Extract the (x, y) coordinate from the center of the cell holding the provided text.  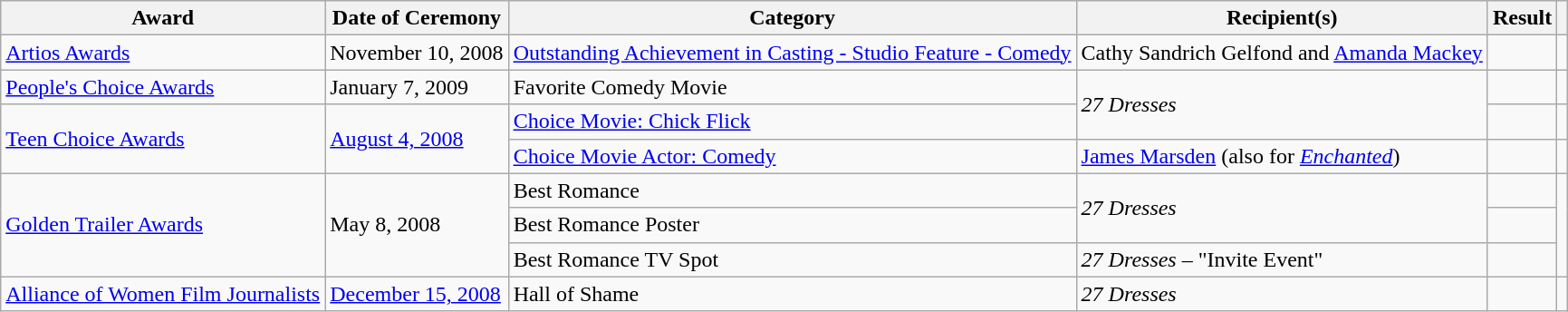
Teen Choice Awards (163, 139)
Artios Awards (163, 53)
Outstanding Achievement in Casting - Studio Feature - Comedy (792, 53)
May 8, 2008 (417, 225)
Choice Movie Actor: Comedy (792, 156)
August 4, 2008 (417, 139)
Category (792, 18)
November 10, 2008 (417, 53)
Recipient(s) (1282, 18)
Best Romance Poster (792, 225)
Golden Trailer Awards (163, 225)
Date of Ceremony (417, 18)
James Marsden (also for Enchanted) (1282, 156)
Favorite Comedy Movie (792, 87)
Best Romance (792, 190)
Award (163, 18)
Cathy Sandrich Gelfond and Amanda Mackey (1282, 53)
Choice Movie: Chick Flick (792, 122)
People's Choice Awards (163, 87)
January 7, 2009 (417, 87)
Result (1522, 18)
Best Romance TV Spot (792, 259)
Alliance of Women Film Journalists (163, 294)
27 Dresses – "Invite Event" (1282, 259)
Hall of Shame (792, 294)
December 15, 2008 (417, 294)
